Provide the (X, Y) coordinate of the cell's center where the given text is located.  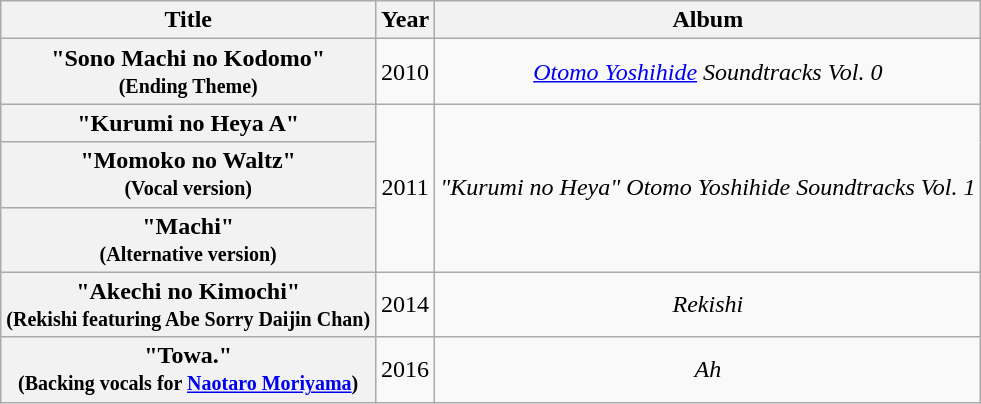
Album (708, 20)
Title (188, 20)
Otomo Yoshihide Soundtracks Vol. 0 (708, 72)
Ah (708, 370)
"Kurumi no Heya" Otomo Yoshihide Soundtracks Vol. 1 (708, 188)
"Kurumi no Heya A" (188, 123)
2011 (406, 188)
2010 (406, 72)
"Towa."(Backing vocals for Naotaro Moriyama) (188, 370)
2016 (406, 370)
"Sono Machi no Kodomo"(Ending Theme) (188, 72)
"Momoko no Waltz"(Vocal version) (188, 174)
"Akechi no Kimochi"(Rekishi featuring Abe Sorry Daijin Chan) (188, 304)
Year (406, 20)
2014 (406, 304)
Rekishi (708, 304)
"Machi"(Alternative version) (188, 240)
